Search for the cell housing the specified text and yield its [x, y] center coordinate. 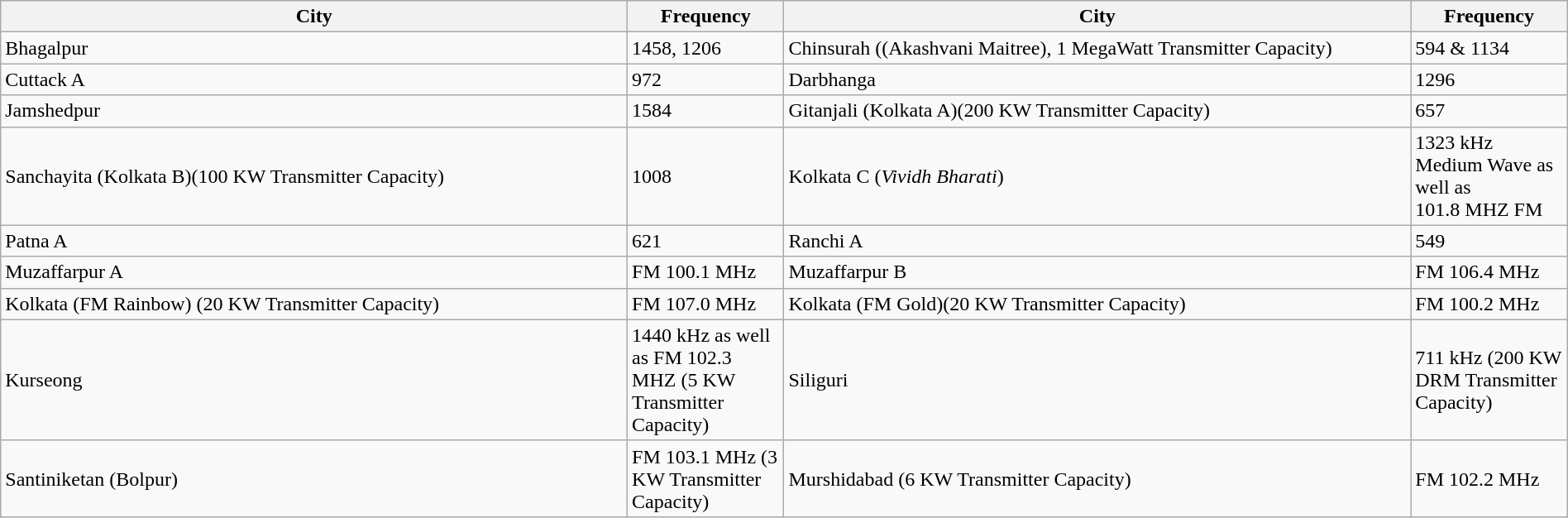
Patna A [314, 241]
1323 kHz Medium Wave as well as 101.8 MHZ FM [1489, 175]
621 [706, 241]
1440 kHz as well as FM 102.3 MHZ (5 KW Transmitter Capacity) [706, 380]
FM 100.1 MHz [706, 272]
Siliguri [1097, 380]
Santiniketan (Bolpur) [314, 478]
FM 107.0 MHz [706, 304]
Muzaffarpur A [314, 272]
711 kHz (200 KW DRM Transmitter Capacity) [1489, 380]
FM 106.4 MHz [1489, 272]
FM 100.2 MHz [1489, 304]
Jamshedpur [314, 111]
Kolkata (FM Rainbow) (20 KW Transmitter Capacity) [314, 304]
1296 [1489, 79]
1458, 1206 [706, 48]
Cuttack A [314, 79]
Darbhanga [1097, 79]
Kolkata (FM Gold)(20 KW Transmitter Capacity) [1097, 304]
FM 102.2 MHz [1489, 478]
594 & 1134 [1489, 48]
FM 103.1 MHz (3 KW Transmitter Capacity) [706, 478]
549 [1489, 241]
Ranchi A [1097, 241]
Sanchayita (Kolkata B)(100 KW Transmitter Capacity) [314, 175]
Chinsurah ((Akashvani Maitree), 1 MegaWatt Transmitter Capacity) [1097, 48]
657 [1489, 111]
972 [706, 79]
1584 [706, 111]
Muzaffarpur B [1097, 272]
Gitanjali (Kolkata A)(200 KW Transmitter Capacity) [1097, 111]
Kolkata C (Vividh Bharati) [1097, 175]
Murshidabad (6 KW Transmitter Capacity) [1097, 478]
1008 [706, 175]
Bhagalpur [314, 48]
Kurseong [314, 380]
